Search for the cell housing the specified text and yield its [X, Y] center coordinate. 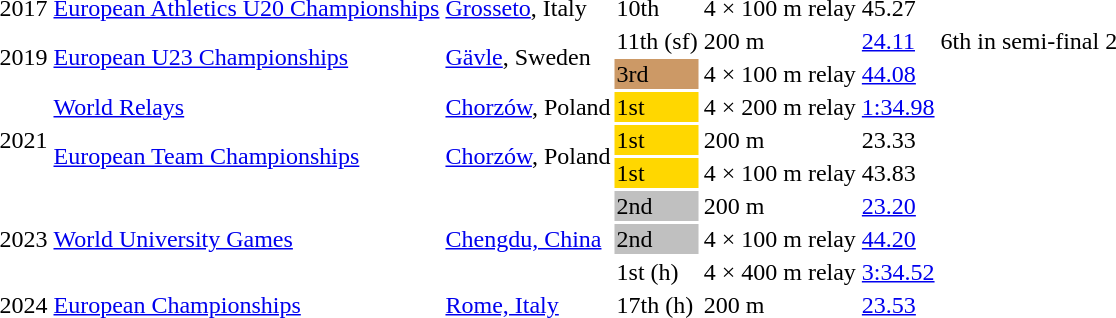
3:34.52 [898, 272]
23.20 [898, 206]
European U23 Championships [246, 58]
23.33 [898, 140]
3rd [657, 74]
4 × 400 m relay [780, 272]
1:34.98 [898, 107]
Gävle, Sweden [528, 58]
Chengdu, China [528, 239]
43.83 [898, 173]
4 × 200 m relay [780, 107]
World Relays [246, 107]
24.11 [898, 41]
World University Games [246, 239]
44.20 [898, 239]
European Team Championships [246, 156]
1st (h) [657, 272]
11th (sf) [657, 41]
44.08 [898, 74]
